Scan for the cell matching the given text and deliver its (x, y) coordinate at center. 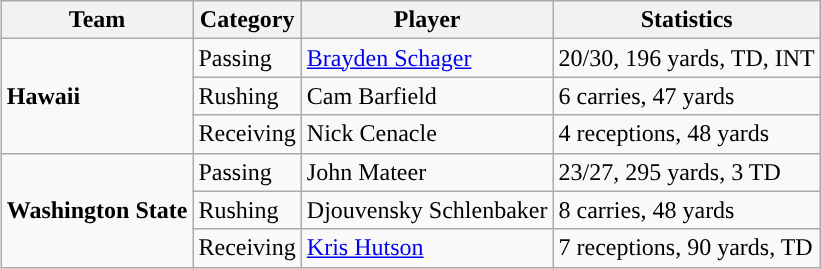
8 carries, 48 yards (686, 210)
20/30, 196 yards, TD, INT (686, 58)
Category (247, 20)
7 receptions, 90 yards, TD (686, 248)
4 receptions, 48 yards (686, 134)
Hawaii (97, 96)
Statistics (686, 20)
Cam Barfield (427, 96)
Kris Hutson (427, 248)
Nick Cenacle (427, 134)
23/27, 295 yards, 3 TD (686, 172)
6 carries, 47 yards (686, 96)
Djouvensky Schlenbaker (427, 210)
Player (427, 20)
Brayden Schager (427, 58)
Washington State (97, 210)
John Mateer (427, 172)
Team (97, 20)
